Identify which cell holds the provided text, then report its [X, Y] central coordinate. 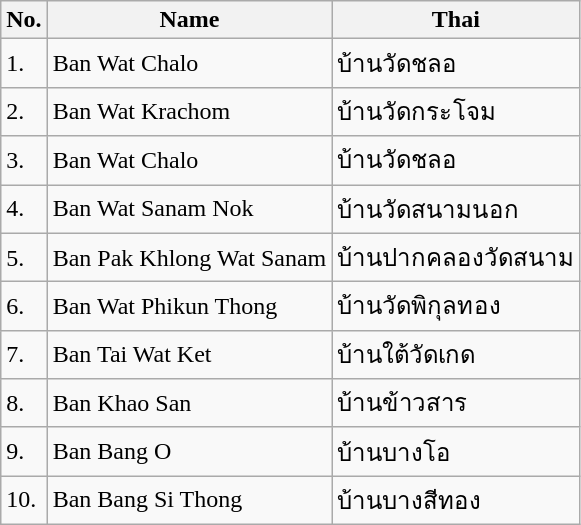
บ้านบางโอ [456, 452]
Ban Wat Sanam Nok [190, 208]
8. [24, 404]
2. [24, 112]
Ban Wat Krachom [190, 112]
1. [24, 64]
Thai [456, 20]
Ban Khao San [190, 404]
9. [24, 452]
7. [24, 354]
5. [24, 258]
3. [24, 160]
บ้านปากคลองวัดสนาม [456, 258]
บ้านข้าวสาร [456, 404]
6. [24, 306]
บ้านวัดพิกุลทอง [456, 306]
Ban Bang Si Thong [190, 500]
4. [24, 208]
บ้านวัดสนามนอก [456, 208]
Ban Wat Phikun Thong [190, 306]
Name [190, 20]
No. [24, 20]
บ้านใต้วัดเกด [456, 354]
บ้านวัดกระโจม [456, 112]
Ban Pak Khlong Wat Sanam [190, 258]
บ้านบางสีทอง [456, 500]
10. [24, 500]
Ban Bang O [190, 452]
Ban Tai Wat Ket [190, 354]
